Scan for the cell matching the given text and deliver its (X, Y) coordinate at center. 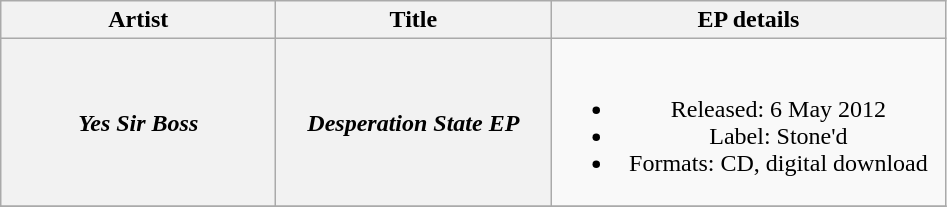
Desperation State EP (414, 122)
EP details (748, 20)
Released: 6 May 2012Label: Stone'dFormats: CD, digital download (748, 122)
Yes Sir Boss (138, 122)
Artist (138, 20)
Title (414, 20)
